For the text-containing cell, return its midpoint in (X, Y) coordinate format. 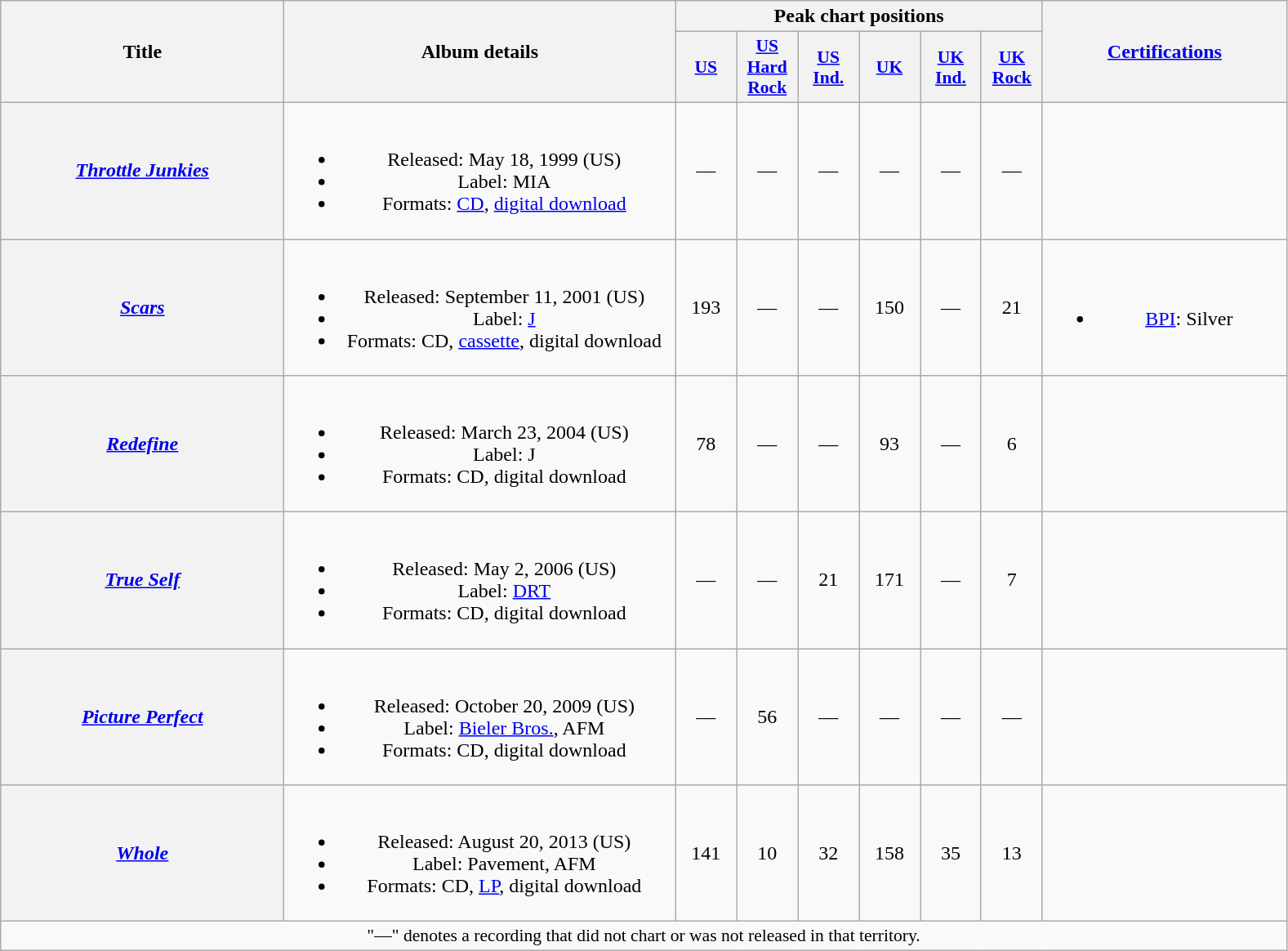
"—" denotes a recording that did not chart or was not released in that territory. (644, 936)
Picture Perfect (142, 717)
Title (142, 52)
10 (768, 853)
Released: May 2, 2006 (US)Label: DRTFormats: CD, digital download (480, 580)
Released: October 20, 2009 (US)Label: Bieler Bros., AFMFormats: CD, digital download (480, 717)
35 (951, 853)
158 (890, 853)
Released: September 11, 2001 (US)Label: JFormats: CD, cassette, digital download (480, 307)
141 (706, 853)
Throttle Junkies (142, 170)
13 (1011, 853)
Certifications (1165, 52)
93 (890, 444)
Released: August 20, 2013 (US)Label: Pavement, AFMFormats: CD, LP, digital download (480, 853)
True Self (142, 580)
6 (1011, 444)
Redefine (142, 444)
Released: March 23, 2004 (US)Label: JFormats: CD, digital download (480, 444)
78 (706, 444)
USHardRock (768, 67)
UKInd. (951, 67)
US (706, 67)
193 (706, 307)
Album details (480, 52)
UK (890, 67)
USInd. (828, 67)
Scars (142, 307)
Whole (142, 853)
32 (828, 853)
171 (890, 580)
7 (1011, 580)
Released: May 18, 1999 (US)Label: MIAFormats: CD, digital download (480, 170)
56 (768, 717)
150 (890, 307)
Peak chart positions (859, 16)
UKRock (1011, 67)
BPI: Silver (1165, 307)
